Return (x, y) of the center of cell containing provided text 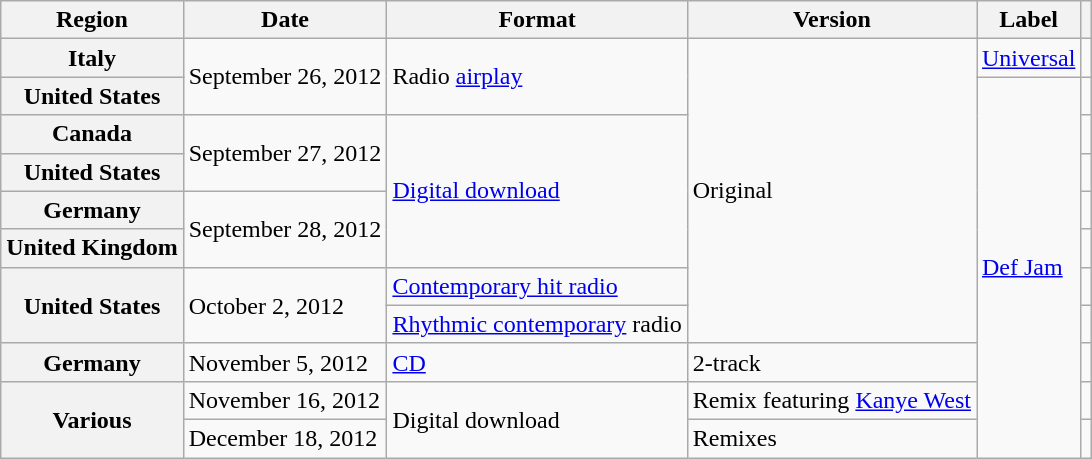
Radio airplay (537, 77)
Remix featuring Kanye West (832, 400)
CD (537, 362)
Canada (92, 134)
Version (832, 20)
December 18, 2012 (285, 438)
Def Jam (1028, 268)
Universal (1028, 58)
United Kingdom (92, 248)
Rhythmic contemporary radio (537, 324)
Various (92, 419)
Contemporary hit radio (537, 286)
October 2, 2012 (285, 305)
September 26, 2012 (285, 77)
2-track (832, 362)
November 16, 2012 (285, 400)
September 28, 2012 (285, 229)
Region (92, 20)
Format (537, 20)
Italy (92, 58)
Remixes (832, 438)
Original (832, 191)
September 27, 2012 (285, 153)
Label (1028, 20)
November 5, 2012 (285, 362)
Date (285, 20)
